Search for the cell housing the specified text and yield its [x, y] center coordinate. 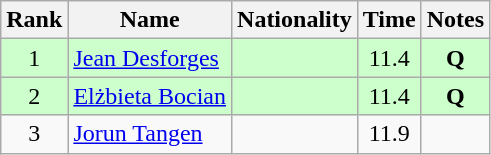
11.9 [389, 134]
Name [150, 20]
Elżbieta Bocian [150, 96]
Rank [34, 20]
3 [34, 134]
Jean Desforges [150, 58]
Jorun Tangen [150, 134]
Notes [455, 20]
Time [389, 20]
2 [34, 96]
Nationality [295, 20]
1 [34, 58]
